Return the [x, y] coordinate for the center point of the cell that contains the specified text.  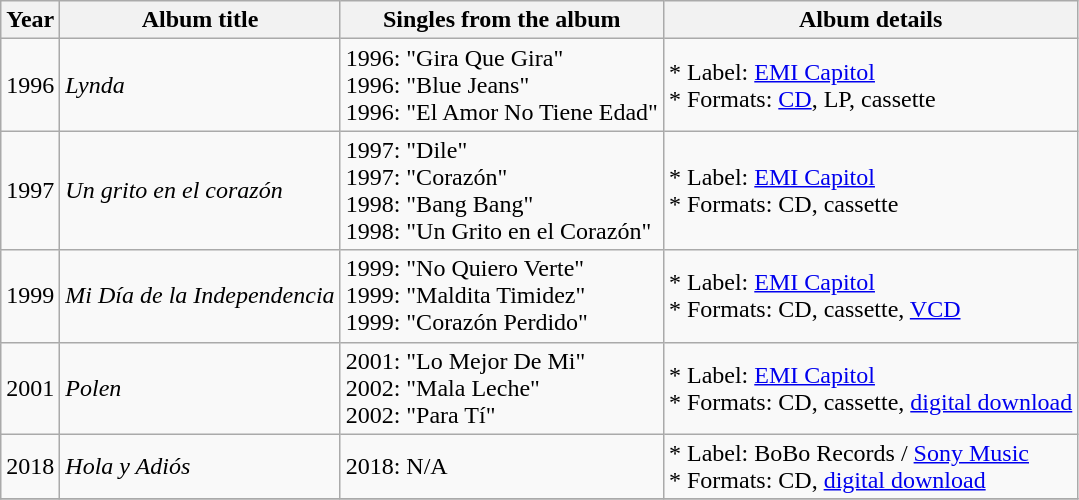
1996: "Gira Que Gira" 1996: "Blue Jeans" 1996: "El Amor No Tiene Edad" [502, 85]
2018: N/A [502, 466]
* Label: EMI Capitol * Formats: CD, cassette, digital download [870, 388]
Album title [200, 20]
Album details [870, 20]
1999: "No Quiero Verte" 1999: "Maldita Timidez" 1999: "Corazón Perdido" [502, 296]
2001: "Lo Mejor De Mi" 2002: "Mala Leche" 2002: "Para Tí" [502, 388]
2001 [30, 388]
* Label: EMI Capitol * Formats: CD, cassette, VCD [870, 296]
1997 [30, 190]
Singles from the album [502, 20]
* Label: EMI Capitol * Formats: CD, LP, cassette [870, 85]
1997: "Dile" 1997: "Corazón" 1998: "Bang Bang" 1998: "Un Grito en el Corazón" [502, 190]
Mi Día de la Independencia [200, 296]
Polen [200, 388]
* Label: EMI Capitol * Formats: CD, cassette [870, 190]
Un grito en el corazón [200, 190]
* Label: BoBo Records / Sony Music * Formats: CD, digital download [870, 466]
Hola y Adiós [200, 466]
Lynda [200, 85]
2018 [30, 466]
1999 [30, 296]
Year [30, 20]
1996 [30, 85]
